Identify which cell holds the provided text, then report its [x, y] central coordinate. 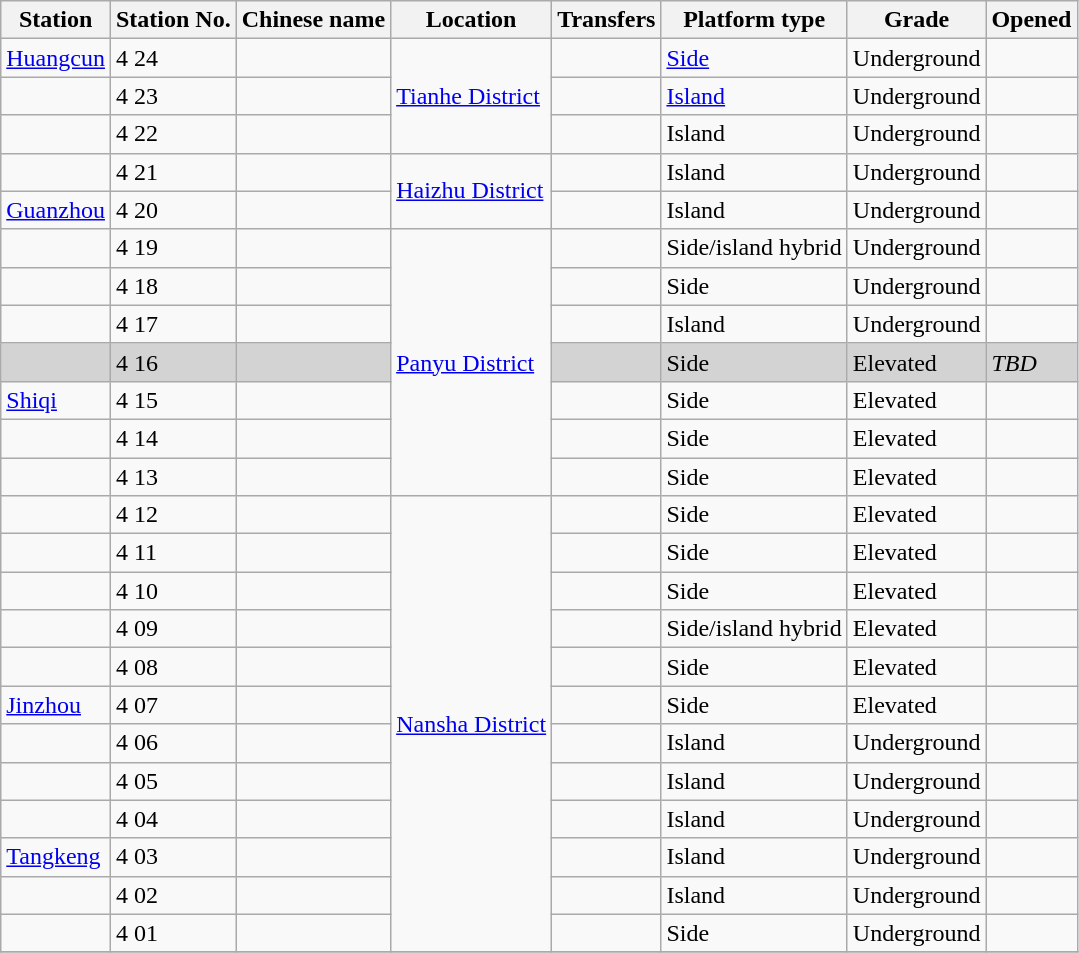
4 21 [173, 172]
4 15 [173, 400]
4 23 [173, 96]
Huangcun [56, 58]
Guanzhou [56, 210]
4 12 [173, 515]
Chinese name [313, 20]
Jinzhou [56, 705]
4 17 [173, 324]
4 11 [173, 553]
TBD [1032, 362]
Transfers [606, 20]
4 16 [173, 362]
Platform type [754, 20]
Opened [1032, 20]
Shiqi [56, 400]
4 24 [173, 58]
Nansha District [472, 724]
Station [56, 20]
4 06 [173, 743]
4 18 [173, 286]
4 05 [173, 781]
4 07 [173, 705]
4 08 [173, 667]
Station No. [173, 20]
4 01 [173, 933]
4 22 [173, 134]
Grade [916, 20]
4 10 [173, 591]
Tianhe District [472, 96]
4 04 [173, 819]
4 03 [173, 857]
4 14 [173, 438]
4 09 [173, 629]
Location [472, 20]
Haizhu District [472, 191]
4 19 [173, 248]
4 20 [173, 210]
Tangkeng [56, 857]
4 02 [173, 895]
4 13 [173, 477]
Panyu District [472, 362]
